Find where the given text appears and provide that cell's center as [X, Y] coordinate. 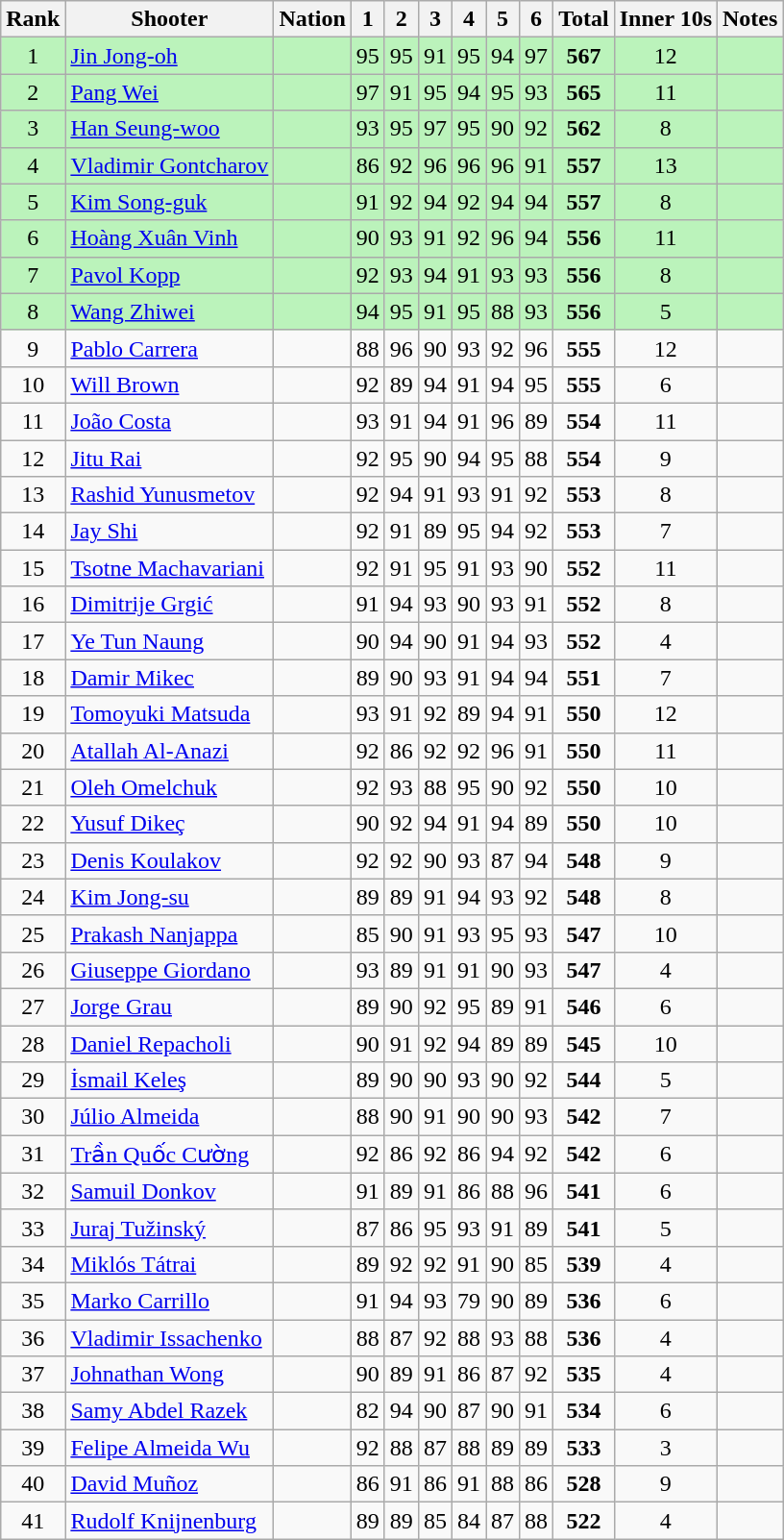
João Costa [169, 421]
37 [33, 1375]
Han Seung-woo [169, 129]
Oleh Omelchuk [169, 787]
35 [33, 1301]
Tsotne Machavariani [169, 568]
82 [367, 1411]
41 [33, 1521]
Nation [312, 19]
38 [33, 1411]
Giuseppe Giordano [169, 970]
535 [584, 1375]
Vladimir Gontcharov [169, 165]
24 [33, 897]
Yusuf Dikeç [169, 824]
21 [33, 787]
Damir Mikec [169, 678]
39 [33, 1448]
Jay Shi [169, 532]
545 [584, 1043]
Vladimir Issachenko [169, 1337]
Johnathan Wong [169, 1375]
20 [33, 751]
567 [584, 56]
26 [33, 970]
528 [584, 1484]
31 [33, 1155]
32 [33, 1191]
18 [33, 678]
Daniel Repacholi [169, 1043]
Jorge Grau [169, 1006]
Rank [33, 19]
Notes [750, 19]
19 [33, 714]
36 [33, 1337]
15 [33, 568]
Shooter [169, 19]
Rudolf Knijnenburg [169, 1521]
Felipe Almeida Wu [169, 1448]
Rashid Yunusmetov [169, 495]
Miklós Tátrai [169, 1264]
27 [33, 1006]
Jitu Rai [169, 459]
Marko Carrillo [169, 1301]
Kim Jong-su [169, 897]
28 [33, 1043]
Júlio Almeida [169, 1117]
Trần Quốc Cường [169, 1155]
Pang Wei [169, 92]
562 [584, 129]
Atallah Al-Anazi [169, 751]
Juraj Tužinský [169, 1228]
Dimitrije Grgić [169, 605]
David Muñoz [169, 1484]
544 [584, 1080]
Pablo Carrera [169, 348]
546 [584, 1006]
Ye Tun Naung [169, 641]
Inner 10s [665, 19]
Prakash Nanjappa [169, 933]
Denis Koulakov [169, 860]
40 [33, 1484]
33 [33, 1228]
30 [33, 1117]
Pavol Kopp [169, 275]
565 [584, 92]
Tomoyuki Matsuda [169, 714]
539 [584, 1264]
Jin Jong-oh [169, 56]
Kim Song-guk [169, 202]
534 [584, 1411]
533 [584, 1448]
522 [584, 1521]
22 [33, 824]
25 [33, 933]
Samy Abdel Razek [169, 1411]
16 [33, 605]
İsmail Keleş [169, 1080]
84 [469, 1521]
Hoàng Xuân Vinh [169, 238]
14 [33, 532]
23 [33, 860]
79 [469, 1301]
551 [584, 678]
Total [584, 19]
Samuil Donkov [169, 1191]
Will Brown [169, 385]
Wang Zhiwei [169, 311]
17 [33, 641]
29 [33, 1080]
34 [33, 1264]
